Return the [x, y] coordinate for the center point of the cell that contains the specified text.  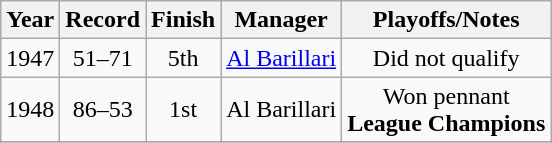
51–71 [103, 58]
86–53 [103, 110]
5th [184, 58]
Playoffs/Notes [446, 20]
1947 [30, 58]
Year [30, 20]
Won pennantLeague Champions [446, 110]
Did not qualify [446, 58]
1948 [30, 110]
Manager [282, 20]
Finish [184, 20]
Record [103, 20]
1st [184, 110]
